Output the (x, y) coordinate of the center of the cell containing the given text.  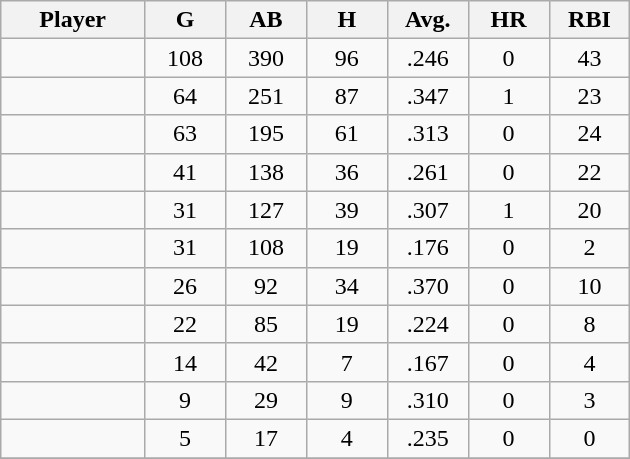
.176 (428, 248)
39 (346, 210)
8 (590, 324)
87 (346, 96)
7 (346, 362)
36 (346, 172)
96 (346, 58)
H (346, 20)
.307 (428, 210)
23 (590, 96)
26 (186, 286)
195 (266, 134)
43 (590, 58)
.313 (428, 134)
20 (590, 210)
.347 (428, 96)
3 (590, 400)
2 (590, 248)
63 (186, 134)
10 (590, 286)
251 (266, 96)
64 (186, 96)
85 (266, 324)
41 (186, 172)
G (186, 20)
92 (266, 286)
17 (266, 438)
42 (266, 362)
14 (186, 362)
Avg. (428, 20)
AB (266, 20)
61 (346, 134)
Player (73, 20)
29 (266, 400)
.370 (428, 286)
24 (590, 134)
.224 (428, 324)
138 (266, 172)
5 (186, 438)
127 (266, 210)
390 (266, 58)
RBI (590, 20)
.261 (428, 172)
.246 (428, 58)
.235 (428, 438)
.167 (428, 362)
HR (508, 20)
.310 (428, 400)
34 (346, 286)
